Scan for the cell matching the given text and deliver its [X, Y] coordinate at center. 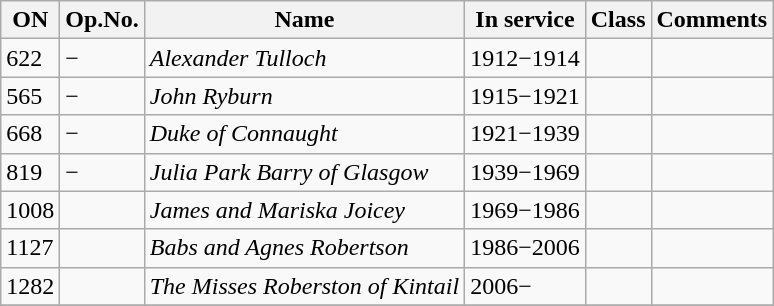
1282 [30, 286]
Comments [712, 20]
1008 [30, 210]
Babs and Agnes Robertson [304, 248]
In service [526, 20]
1969−1986 [526, 210]
Alexander Tulloch [304, 58]
James and Mariska Joicey [304, 210]
John Ryburn [304, 96]
1921−1939 [526, 134]
1912−1914 [526, 58]
Julia Park Barry of Glasgow [304, 172]
565 [30, 96]
The Misses Roberston of Kintail [304, 286]
Name [304, 20]
2006− [526, 286]
Duke of Connaught [304, 134]
668 [30, 134]
1127 [30, 248]
Class [618, 20]
1939−1969 [526, 172]
1915−1921 [526, 96]
Op.No. [102, 20]
ON [30, 20]
622 [30, 58]
819 [30, 172]
1986−2006 [526, 248]
